Search for the cell housing the specified text and yield its [x, y] center coordinate. 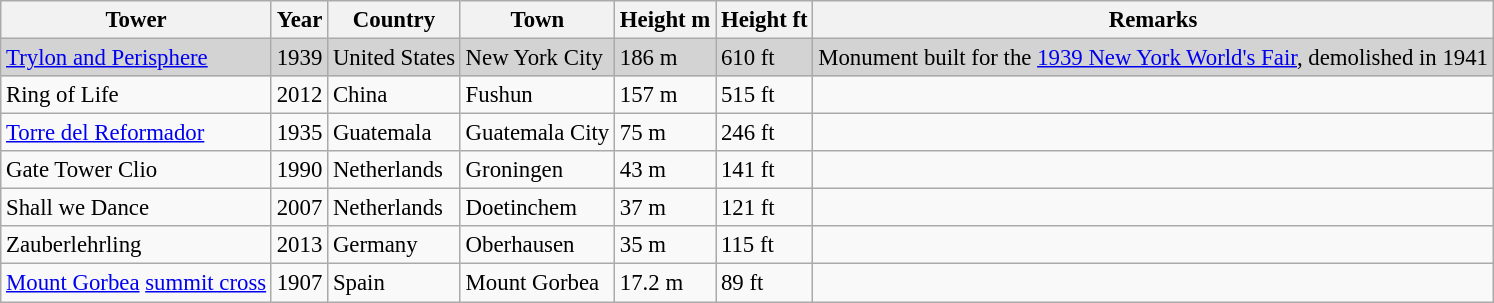
246 ft [764, 133]
43 m [666, 170]
United States [394, 58]
Town [537, 20]
Doetinchem [537, 208]
Height ft [764, 20]
New York City [537, 58]
2007 [299, 208]
Fushun [537, 95]
Mount Gorbea [537, 283]
Groningen [537, 170]
17.2 m [666, 283]
89 ft [764, 283]
Country [394, 20]
Gate Tower Clio [136, 170]
37 m [666, 208]
2013 [299, 245]
35 m [666, 245]
Trylon and Perisphere [136, 58]
Spain [394, 283]
610 ft [764, 58]
141 ft [764, 170]
1935 [299, 133]
1990 [299, 170]
1939 [299, 58]
Guatemala City [537, 133]
Shall we Dance [136, 208]
China [394, 95]
Tower [136, 20]
115 ft [764, 245]
75 m [666, 133]
Remarks [1153, 20]
1907 [299, 283]
157 m [666, 95]
Monument built for the 1939 New York World's Fair, demolished in 1941 [1153, 58]
Ring of Life [136, 95]
121 ft [764, 208]
Guatemala [394, 133]
Height m [666, 20]
Oberhausen [537, 245]
Mount Gorbea summit cross [136, 283]
186 m [666, 58]
Year [299, 20]
2012 [299, 95]
Germany [394, 245]
515 ft [764, 95]
Zauberlehrling [136, 245]
Torre del Reformador [136, 133]
